Detect which cell encompasses the target text, then output its (X, Y) center coordinate. 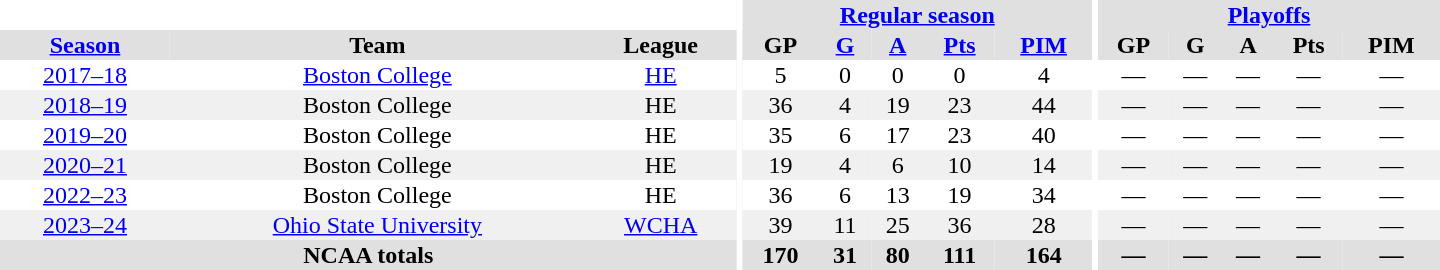
35 (780, 135)
2018–19 (85, 105)
2020–21 (85, 165)
Season (85, 45)
17 (898, 135)
Ohio State University (378, 225)
34 (1044, 195)
NCAA totals (368, 255)
Team (378, 45)
28 (1044, 225)
Playoffs (1269, 15)
11 (846, 225)
39 (780, 225)
WCHA (661, 225)
14 (1044, 165)
40 (1044, 135)
League (661, 45)
13 (898, 195)
5 (780, 75)
164 (1044, 255)
111 (960, 255)
2022–23 (85, 195)
31 (846, 255)
80 (898, 255)
2019–20 (85, 135)
44 (1044, 105)
25 (898, 225)
170 (780, 255)
2017–18 (85, 75)
Regular season (917, 15)
2023–24 (85, 225)
10 (960, 165)
